Extract the (X, Y) coordinate from the center of the cell holding the provided text.  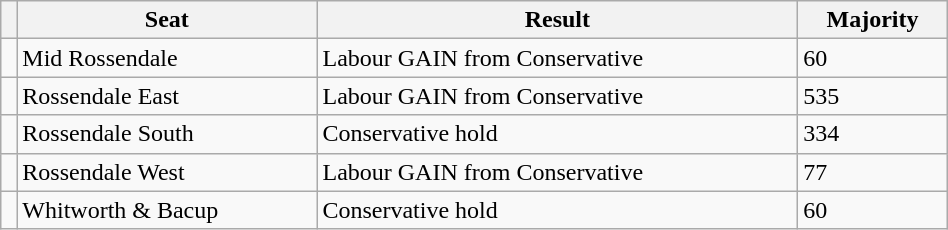
77 (872, 172)
Rossendale South (167, 134)
535 (872, 96)
334 (872, 134)
Whitworth & Bacup (167, 210)
Mid Rossendale (167, 58)
Result (558, 20)
Seat (167, 20)
Rossendale East (167, 96)
Majority (872, 20)
Rossendale West (167, 172)
